Detect which cell encompasses the target text, then output its (x, y) center coordinate. 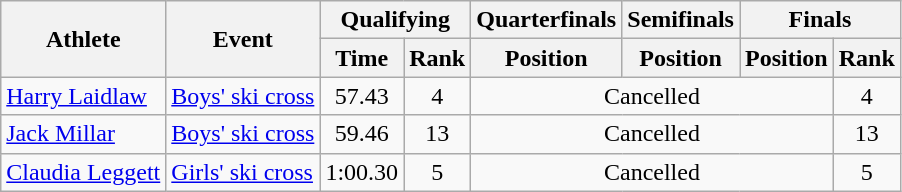
Athlete (84, 39)
Jack Millar (84, 134)
Harry Laidlaw (84, 96)
57.43 (362, 96)
59.46 (362, 134)
1:00.30 (362, 172)
Quarterfinals (546, 20)
Claudia Leggett (84, 172)
Girls' ski cross (243, 172)
Finals (820, 20)
Time (362, 58)
Qualifying (396, 20)
Event (243, 39)
Semifinals (681, 20)
